For the text-containing cell, return its midpoint in (X, Y) coordinate format. 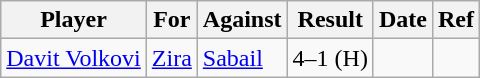
For (172, 20)
Zira (172, 58)
Date (402, 20)
Against (242, 20)
Sabail (242, 58)
Player (74, 20)
4–1 (H) (330, 58)
Ref (456, 20)
Davit Volkovi (74, 58)
Result (330, 20)
